For the text-containing cell, return its midpoint in [X, Y] coordinate format. 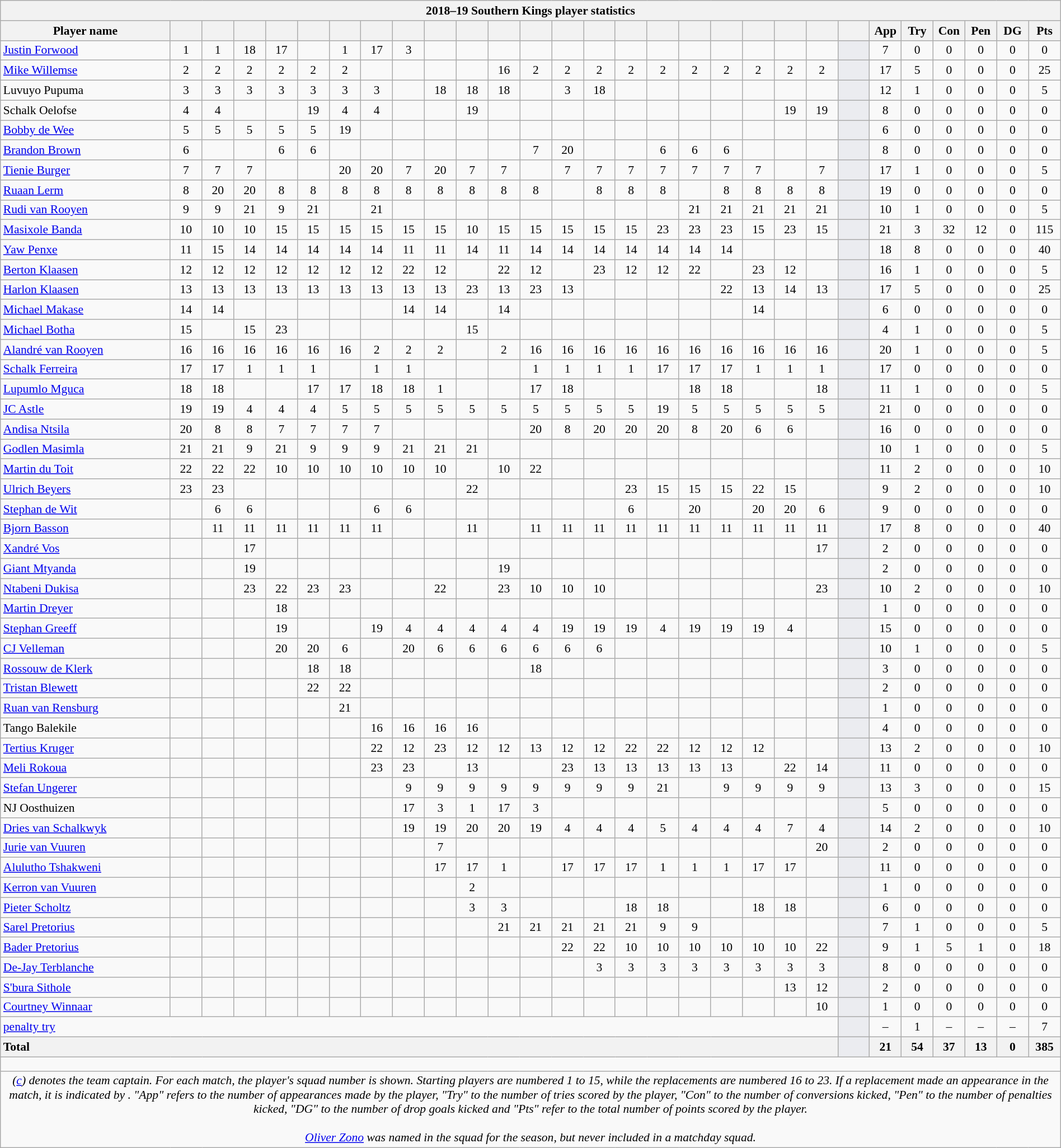
Yaw Penxe [85, 250]
Player name [85, 31]
CJ Velleman [85, 648]
Jurie van Vuuren [85, 848]
Ulrich Beyers [85, 489]
Martin Dreyer [85, 609]
Total [419, 1047]
Rossouw de Klerk [85, 669]
Michael Botha [85, 330]
Stephan de Wit [85, 509]
Sarel Pretorius [85, 928]
Bjorn Basson [85, 529]
385 [1044, 1047]
Masixole Banda [85, 230]
Schalk Ferreira [85, 369]
Meli Rokoua [85, 768]
De-Jay Terblanche [85, 967]
Bader Pretorius [85, 948]
Alulutho Tshakweni [85, 868]
S'bura Sithole [85, 987]
Tertius Kruger [85, 748]
Pts [1044, 31]
Pen [980, 31]
Stephan Greeff [85, 629]
Schalk Oelofse [85, 110]
Tristan Blewett [85, 688]
Alandré van Rooyen [85, 350]
JC Astle [85, 410]
54 [918, 1047]
Lupumlo Mguca [85, 389]
Justin Forwood [85, 50]
Bobby de Wee [85, 130]
NJ Oosthuizen [85, 808]
Courtney Winnaar [85, 1007]
Stefan Ungerer [85, 788]
Tango Balekile [85, 728]
penalty try [419, 1027]
Con [949, 31]
Rudi van Rooyen [85, 210]
115 [1044, 230]
2018–19 Southern Kings player statistics [530, 11]
Ruan van Rensburg [85, 708]
Tienie Burger [85, 170]
Andisa Ntsila [85, 429]
Ntabeni Dukisa [85, 589]
Kerron van Vuuren [85, 888]
Pieter Scholtz [85, 907]
App [885, 31]
Try [918, 31]
Dries van Schalkwyk [85, 828]
DG [1013, 31]
Harlon Klaasen [85, 290]
Ruaan Lerm [85, 190]
Mike Willemse [85, 70]
Luvuyo Pupuma [85, 91]
Michael Makase [85, 310]
Brandon Brown [85, 150]
Godlen Masimla [85, 449]
37 [949, 1047]
Xandré Vos [85, 549]
Berton Klaasen [85, 270]
Martin du Toit [85, 469]
32 [949, 230]
Giant Mtyanda [85, 569]
